Capture the cell that displays the provided text and extract its (x, y) central coordinate. 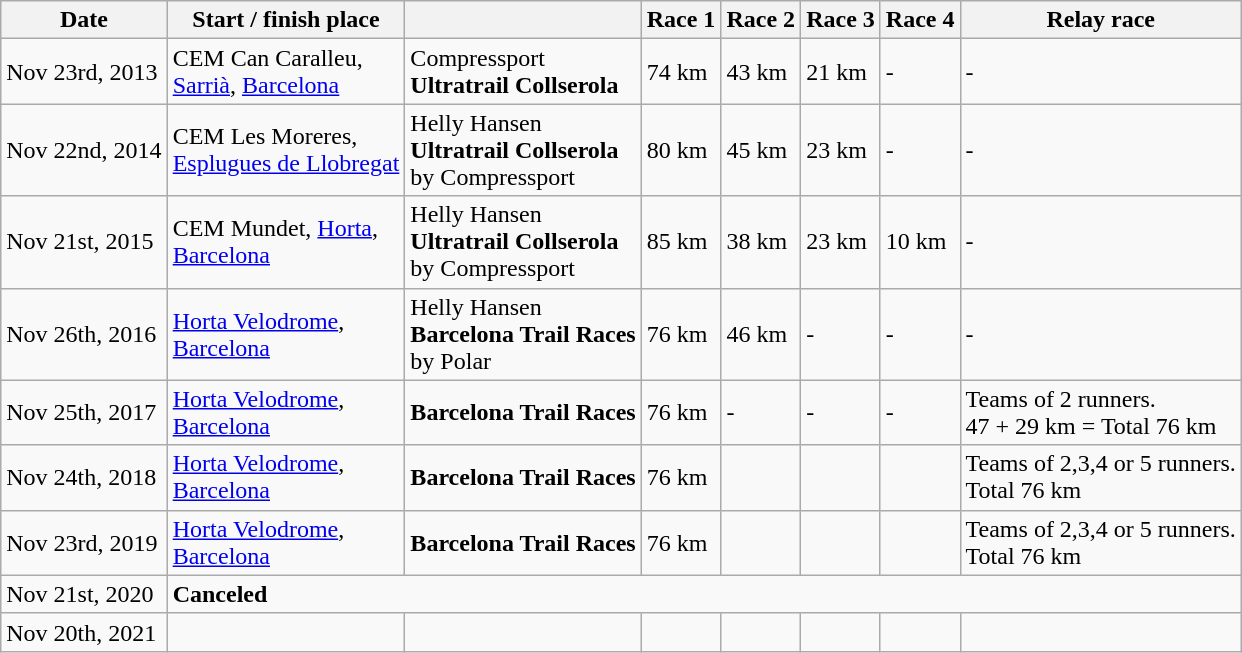
21 km (841, 72)
Nov 23rd, 2019 (84, 542)
Date (84, 20)
Canceled (704, 594)
85 km (681, 242)
Relay race (1100, 20)
Nov 22nd, 2014 (84, 150)
CEM Mundet, Horta,Barcelona (286, 242)
38 km (761, 242)
Teams of 2 runners.47 + 29 km = Total 76 km (1100, 412)
Nov 21st, 2020 (84, 594)
CEM Les Moreres,Esplugues de Llobregat (286, 150)
CompressportUltratrail Collserola (523, 72)
45 km (761, 150)
Nov 23rd, 2013 (84, 72)
Start / finish place (286, 20)
80 km (681, 150)
43 km (761, 72)
Helly HansenBarcelona Trail Racesby Polar (523, 334)
Nov 24th, 2018 (84, 478)
74 km (681, 72)
46 km (761, 334)
Nov 25th, 2017 (84, 412)
Race 4 (920, 20)
Nov 20th, 2021 (84, 632)
Race 1 (681, 20)
Nov 26th, 2016 (84, 334)
CEM Can Caralleu,Sarrià, Barcelona (286, 72)
Race 2 (761, 20)
Race 3 (841, 20)
10 km (920, 242)
Nov 21st, 2015 (84, 242)
